Scan for the cell matching the given text and deliver its [x, y] coordinate at center. 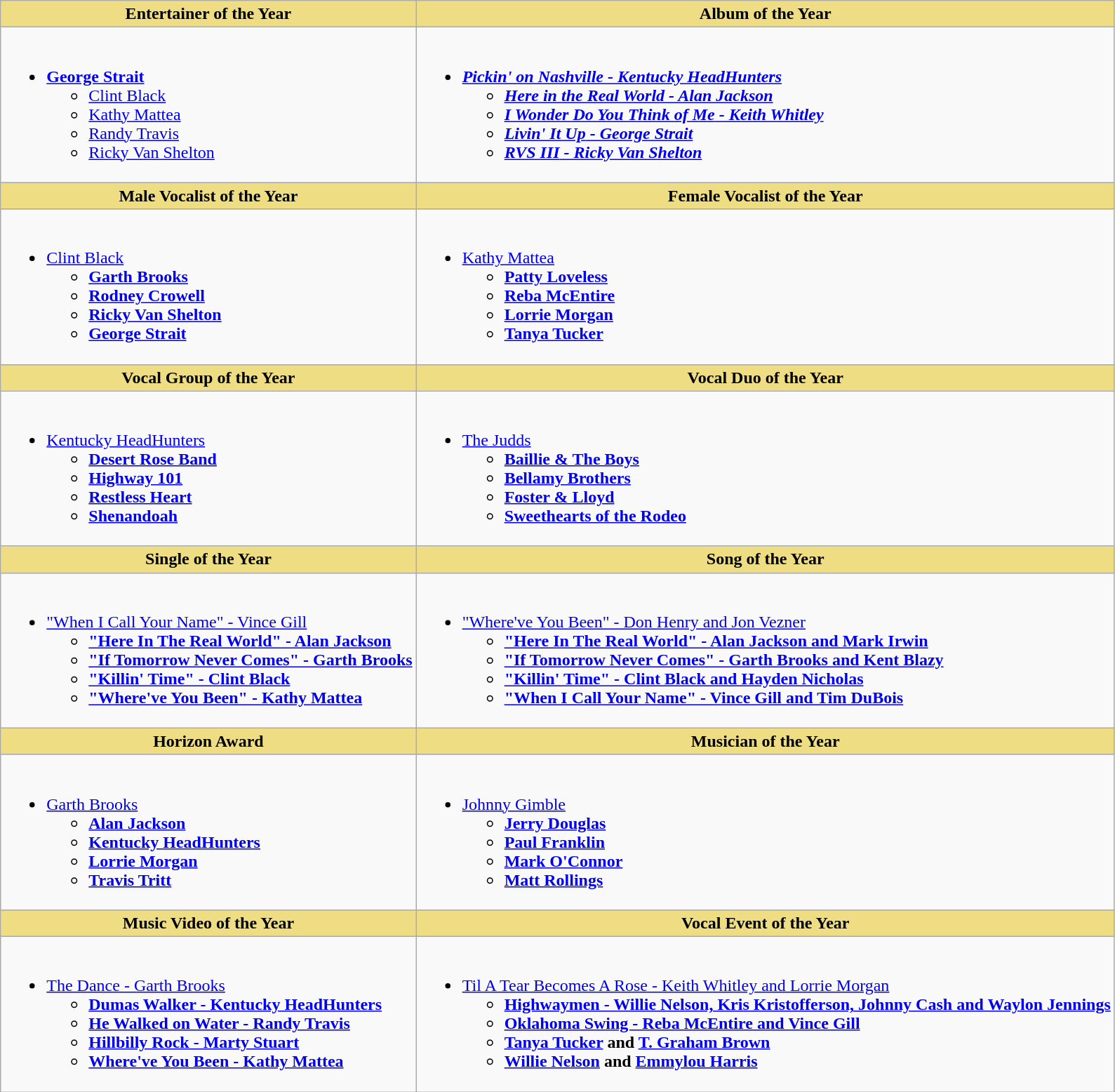
Horizon Award [208, 741]
Song of the Year [765, 559]
Vocal Group of the Year [208, 378]
Vocal Event of the Year [765, 923]
Male Vocalist of the Year [208, 196]
Single of the Year [208, 559]
Entertainer of the Year [208, 14]
Female Vocalist of the Year [765, 196]
Kentucky HeadHuntersDesert Rose BandHighway 101Restless HeartShenandoah [208, 469]
The JuddsBaillie & The BoysBellamy BrothersFoster & LloydSweethearts of the Rodeo [765, 469]
Vocal Duo of the Year [765, 378]
Clint BlackGarth BrooksRodney CrowellRicky Van SheltonGeorge Strait [208, 286]
Johnny GimbleJerry DouglasPaul FranklinMark O'ConnorMatt Rollings [765, 832]
Album of the Year [765, 14]
Music Video of the Year [208, 923]
George StraitClint BlackKathy MatteaRandy TravisRicky Van Shelton [208, 105]
Garth BrooksAlan JacksonKentucky HeadHuntersLorrie MorganTravis Tritt [208, 832]
Musician of the Year [765, 741]
Kathy MatteaPatty LovelessReba McEntireLorrie MorganTanya Tucker [765, 286]
